Pinpoint the cell where the given text exists, returning its [X, Y] midpoint coordinate. 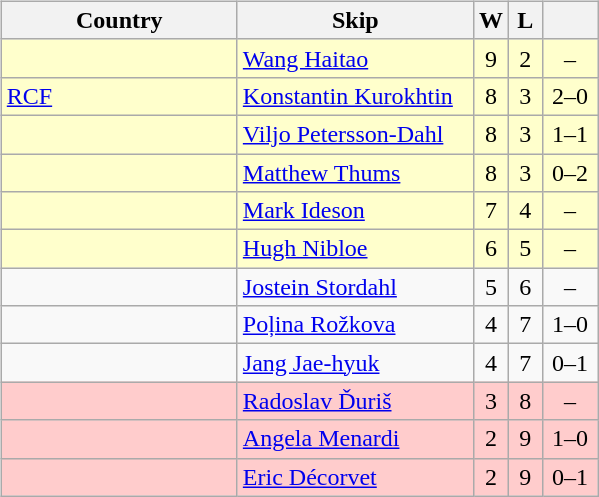
Konstantin Kurokhtin [355, 96]
Country [119, 20]
2–0 [570, 96]
L [525, 20]
RCF [119, 96]
Jostein Stordahl [355, 287]
0–2 [570, 173]
W [490, 20]
Viljo Petersson-Dahl [355, 134]
Hugh Nibloe [355, 249]
Poļina Rožkova [355, 325]
Jang Jae-hyuk [355, 363]
Wang Haitao [355, 58]
Mark Ideson [355, 211]
1–1 [570, 134]
Radoslav Ďuriš [355, 401]
Matthew Thums [355, 173]
Angela Menardi [355, 439]
Skip [355, 20]
Eric Décorvet [355, 477]
